Determine the [X, Y] coordinate at the center of the cell enclosing the given text.  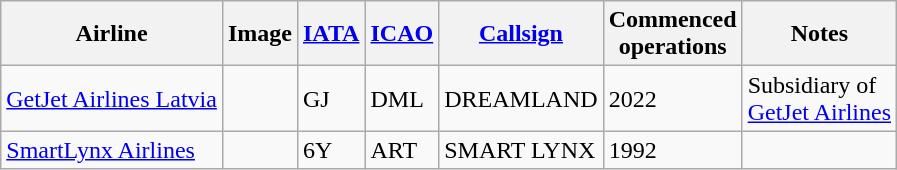
GetJet Airlines Latvia [112, 98]
Notes [819, 34]
2022 [672, 98]
Airline [112, 34]
Callsign [521, 34]
DREAMLAND [521, 98]
ICAO [402, 34]
SMART LYNX [521, 150]
DML [402, 98]
Image [260, 34]
Subsidiary ofGetJet Airlines [819, 98]
GJ [331, 98]
ART [402, 150]
1992 [672, 150]
IATA [331, 34]
Commencedoperations [672, 34]
SmartLynx Airlines [112, 150]
6Y [331, 150]
